Search for the cell housing the specified text and yield its (X, Y) center coordinate. 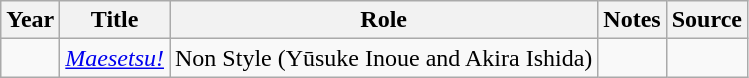
Title (115, 20)
Role (384, 20)
Maesetsu! (115, 58)
Year (30, 20)
Source (706, 20)
Notes (632, 20)
Non Style (Yūsuke Inoue and Akira Ishida) (384, 58)
